Find where the given text appears and provide that cell's center as (x, y) coordinate. 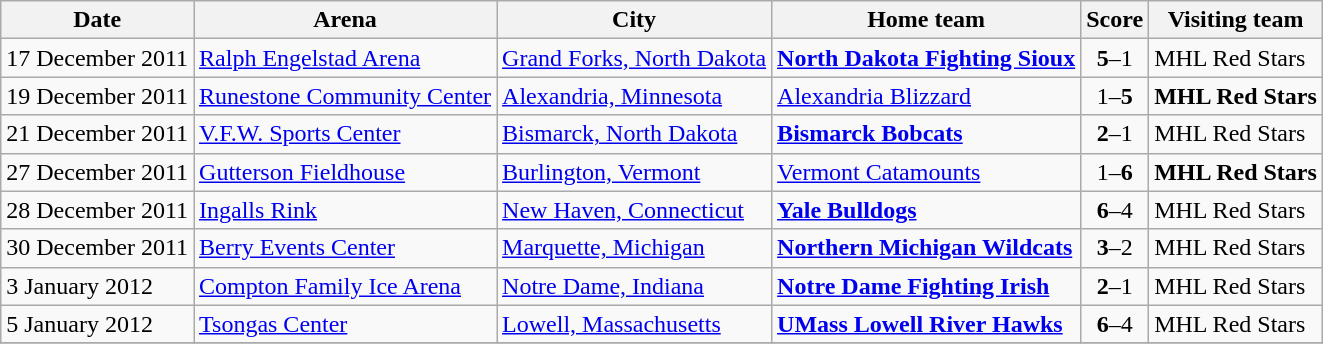
Bismarck Bobcats (926, 134)
Grand Forks, North Dakota (634, 58)
28 December 2011 (98, 210)
30 December 2011 (98, 248)
19 December 2011 (98, 96)
5–1 (1115, 58)
21 December 2011 (98, 134)
Berry Events Center (346, 248)
1–6 (1115, 172)
Marquette, Michigan (634, 248)
North Dakota Fighting Sioux (926, 58)
New Haven, Connecticut (634, 210)
17 December 2011 (98, 58)
Bismarck, North Dakota (634, 134)
Yale Bulldogs (926, 210)
5 January 2012 (98, 324)
Home team (926, 20)
27 December 2011 (98, 172)
UMass Lowell River Hawks (926, 324)
Notre Dame, Indiana (634, 286)
Ingalls Rink (346, 210)
Ralph Engelstad Arena (346, 58)
Notre Dame Fighting Irish (926, 286)
Score (1115, 20)
Alexandria Blizzard (926, 96)
1–5 (1115, 96)
Visiting team (1236, 20)
Vermont Catamounts (926, 172)
Alexandria, Minnesota (634, 96)
3–2 (1115, 248)
City (634, 20)
Tsongas Center (346, 324)
Northern Michigan Wildcats (926, 248)
Burlington, Vermont (634, 172)
Runestone Community Center (346, 96)
Compton Family Ice Arena (346, 286)
Arena (346, 20)
3 January 2012 (98, 286)
Date (98, 20)
V.F.W. Sports Center (346, 134)
Gutterson Fieldhouse (346, 172)
Lowell, Massachusetts (634, 324)
